Output the (x, y) coordinate of the center of the cell containing the given text.  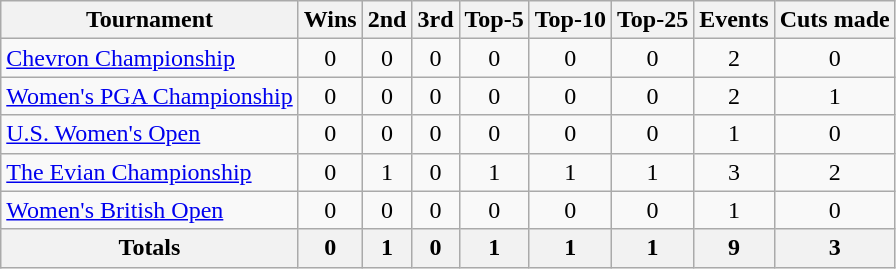
The Evian Championship (150, 172)
3rd (436, 20)
Chevron Championship (150, 58)
Events (734, 20)
Cuts made (834, 20)
Women's British Open (150, 210)
Top-5 (494, 20)
Wins (330, 20)
9 (734, 248)
Women's PGA Championship (150, 96)
Totals (150, 248)
2nd (387, 20)
Top-10 (570, 20)
Tournament (150, 20)
U.S. Women's Open (150, 134)
Top-25 (652, 20)
